Find where the given text appears and provide that cell's center as [X, Y] coordinate. 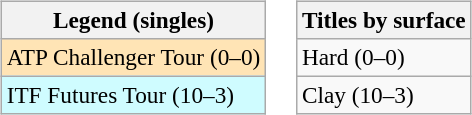
Clay (10–3) [384, 95]
ITF Futures Tour (10–3) [133, 95]
Hard (0–0) [384, 57]
Legend (singles) [133, 20]
Titles by surface [384, 20]
ATP Challenger Tour (0–0) [133, 57]
